Pinpoint the cell where the given text exists, returning its [X, Y] midpoint coordinate. 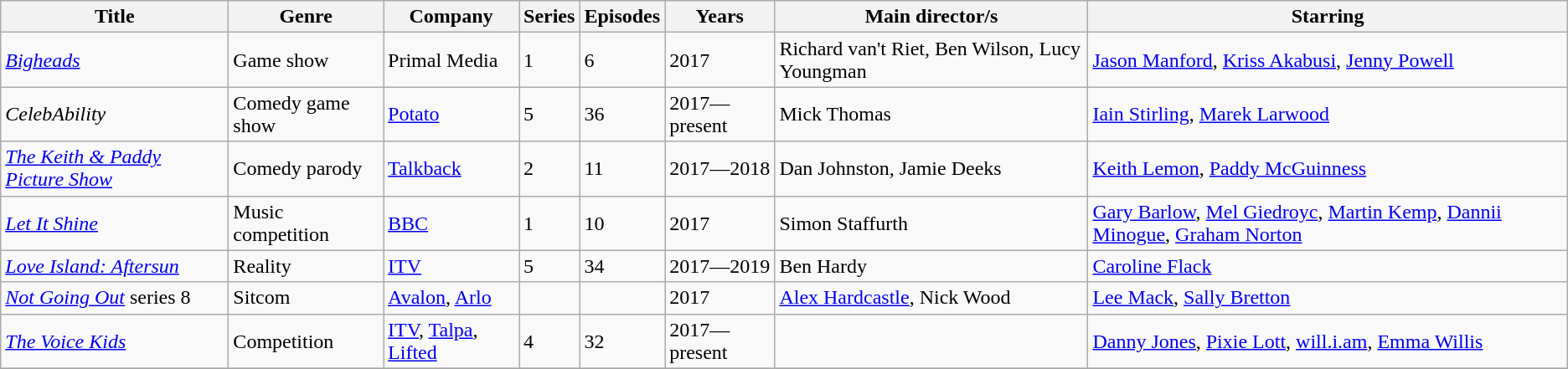
ITV [451, 266]
Alex Hardcastle, Nick Wood [931, 298]
36 [622, 114]
Comedy parody [307, 169]
Primal Media [451, 60]
Series [549, 17]
Reality [307, 266]
2 [549, 169]
Company [451, 17]
Comedy game show [307, 114]
Title [115, 17]
Talkback [451, 169]
Not Going Out series 8 [115, 298]
Keith Lemon, Paddy McGuinness [1328, 169]
Game show [307, 60]
2017—2019 [720, 266]
Lee Mack, Sally Bretton [1328, 298]
Episodes [622, 17]
The Keith & Paddy Picture Show [115, 169]
Danny Jones, Pixie Lott, will.i.am, Emma Willis [1328, 341]
11 [622, 169]
The Voice Kids [115, 341]
CelebAbility [115, 114]
Music competition [307, 223]
Competition [307, 341]
4 [549, 341]
Caroline Flack [1328, 266]
BBC [451, 223]
Gary Barlow, Mel Giedroyc, Martin Kemp, Dannii Minogue, Graham Norton [1328, 223]
Genre [307, 17]
Let It Shine [115, 223]
Main director/s [931, 17]
2017—2018 [720, 169]
Potato [451, 114]
Iain Stirling, Marek Larwood [1328, 114]
Starring [1328, 17]
Avalon, Arlo [451, 298]
Dan Johnston, Jamie Deeks [931, 169]
Years [720, 17]
6 [622, 60]
32 [622, 341]
Richard van't Riet, Ben Wilson, Lucy Youngman [931, 60]
Bigheads [115, 60]
Mick Thomas [931, 114]
ITV, Talpa, Lifted [451, 341]
10 [622, 223]
Love Island: Aftersun [115, 266]
Jason Manford, Kriss Akabusi, Jenny Powell [1328, 60]
34 [622, 266]
Ben Hardy [931, 266]
Simon Staffurth [931, 223]
Sitcom [307, 298]
